Search for the cell housing the specified text and yield its [x, y] center coordinate. 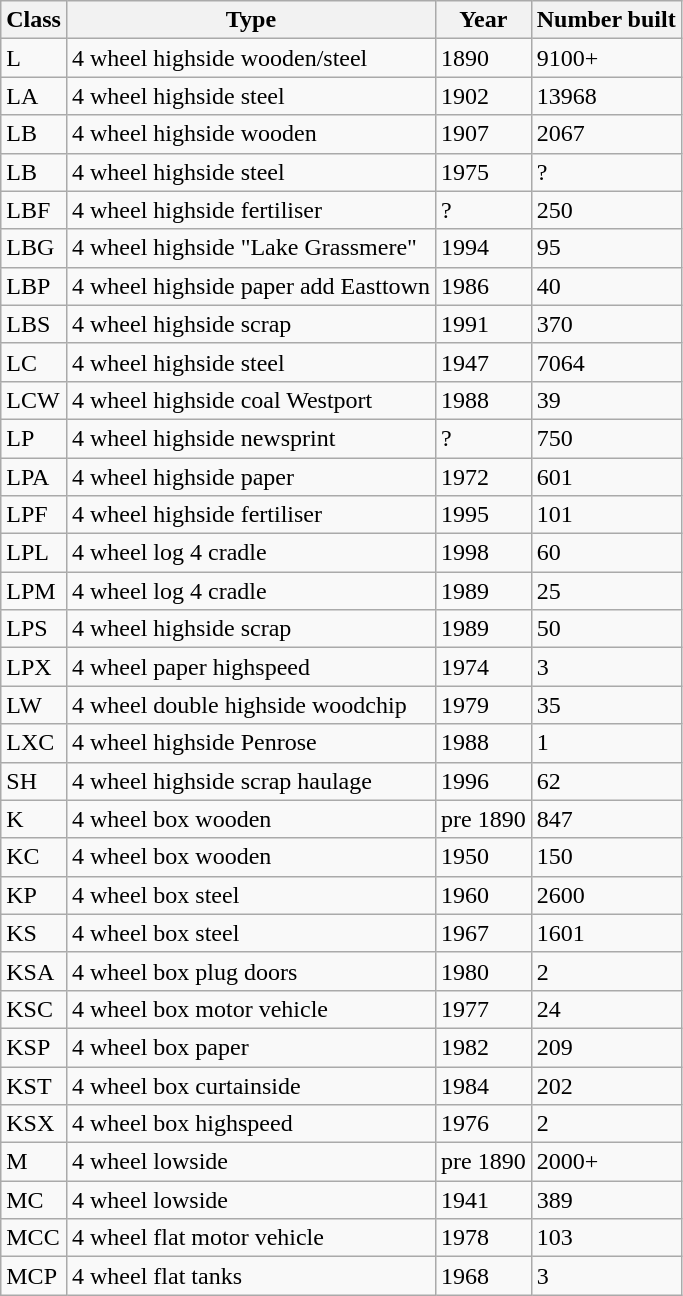
4 wheel highside paper add Easttown [250, 286]
L [34, 58]
1979 [483, 705]
LPA [34, 477]
1975 [483, 172]
4 wheel box curtainside [250, 1085]
13968 [606, 96]
1982 [483, 1047]
Type [250, 20]
1978 [483, 1238]
4 wheel highside coal Westport [250, 400]
1995 [483, 515]
9100+ [606, 58]
4 wheel highside Penrose [250, 743]
39 [606, 400]
LPM [34, 591]
370 [606, 324]
35 [606, 705]
MC [34, 1200]
25 [606, 591]
M [34, 1162]
2600 [606, 895]
4 wheel highside newsprint [250, 438]
Class [34, 20]
2000+ [606, 1162]
101 [606, 515]
50 [606, 629]
389 [606, 1200]
SH [34, 781]
LP [34, 438]
1902 [483, 96]
1980 [483, 971]
1890 [483, 58]
KC [34, 857]
1976 [483, 1124]
4 wheel highside paper [250, 477]
24 [606, 1009]
LPF [34, 515]
LBS [34, 324]
KSC [34, 1009]
250 [606, 210]
KP [34, 895]
4 wheel box highspeed [250, 1124]
1972 [483, 477]
1968 [483, 1276]
1 [606, 743]
4 wheel box paper [250, 1047]
1950 [483, 857]
LXC [34, 743]
KS [34, 933]
1601 [606, 933]
4 wheel highside wooden/steel [250, 58]
95 [606, 248]
1996 [483, 781]
4 wheel flat motor vehicle [250, 1238]
4 wheel highside wooden [250, 134]
750 [606, 438]
4 wheel box motor vehicle [250, 1009]
2067 [606, 134]
Year [483, 20]
KSX [34, 1124]
1941 [483, 1200]
40 [606, 286]
LPL [34, 553]
1986 [483, 286]
LBG [34, 248]
209 [606, 1047]
4 wheel box plug doors [250, 971]
LCW [34, 400]
LBF [34, 210]
1994 [483, 248]
150 [606, 857]
1998 [483, 553]
4 wheel paper highspeed [250, 667]
60 [606, 553]
LA [34, 96]
62 [606, 781]
7064 [606, 362]
LW [34, 705]
1967 [483, 933]
1977 [483, 1009]
1974 [483, 667]
847 [606, 819]
1960 [483, 895]
1984 [483, 1085]
4 wheel highside scrap haulage [250, 781]
103 [606, 1238]
1947 [483, 362]
1991 [483, 324]
Number built [606, 20]
202 [606, 1085]
KSP [34, 1047]
1907 [483, 134]
K [34, 819]
4 wheel highside "Lake Grassmere" [250, 248]
LPX [34, 667]
KST [34, 1085]
LBP [34, 286]
LPS [34, 629]
601 [606, 477]
4 wheel double highside woodchip [250, 705]
MCP [34, 1276]
4 wheel flat tanks [250, 1276]
LC [34, 362]
KSA [34, 971]
MCC [34, 1238]
